Provide the (X, Y) coordinate of the cell's center where the given text is located.  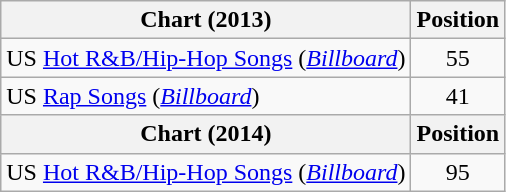
US Rap Songs (Billboard) (206, 96)
41 (458, 96)
55 (458, 58)
95 (458, 172)
Chart (2013) (206, 20)
Chart (2014) (206, 134)
